Find where the given text appears and provide that cell's center as [x, y] coordinate. 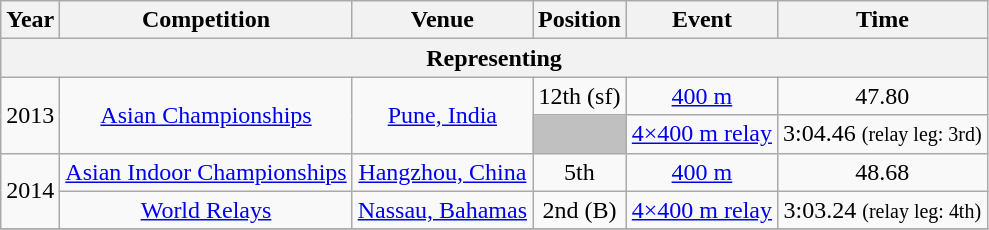
Event [702, 20]
2nd (B) [580, 210]
5th [580, 172]
3:04.46 (relay leg: 3rd) [883, 134]
Nassau, Bahamas [442, 210]
Time [883, 20]
Venue [442, 20]
Competition [206, 20]
48.68 [883, 172]
Asian Championships [206, 115]
World Relays [206, 210]
12th (sf) [580, 96]
Pune, India [442, 115]
Year [30, 20]
47.80 [883, 96]
2013 [30, 115]
Hangzhou, China [442, 172]
3:03.24 (relay leg: 4th) [883, 210]
Representing [494, 58]
Position [580, 20]
2014 [30, 191]
Asian Indoor Championships [206, 172]
